Return the [x, y] coordinate for the center point of the cell that contains the specified text.  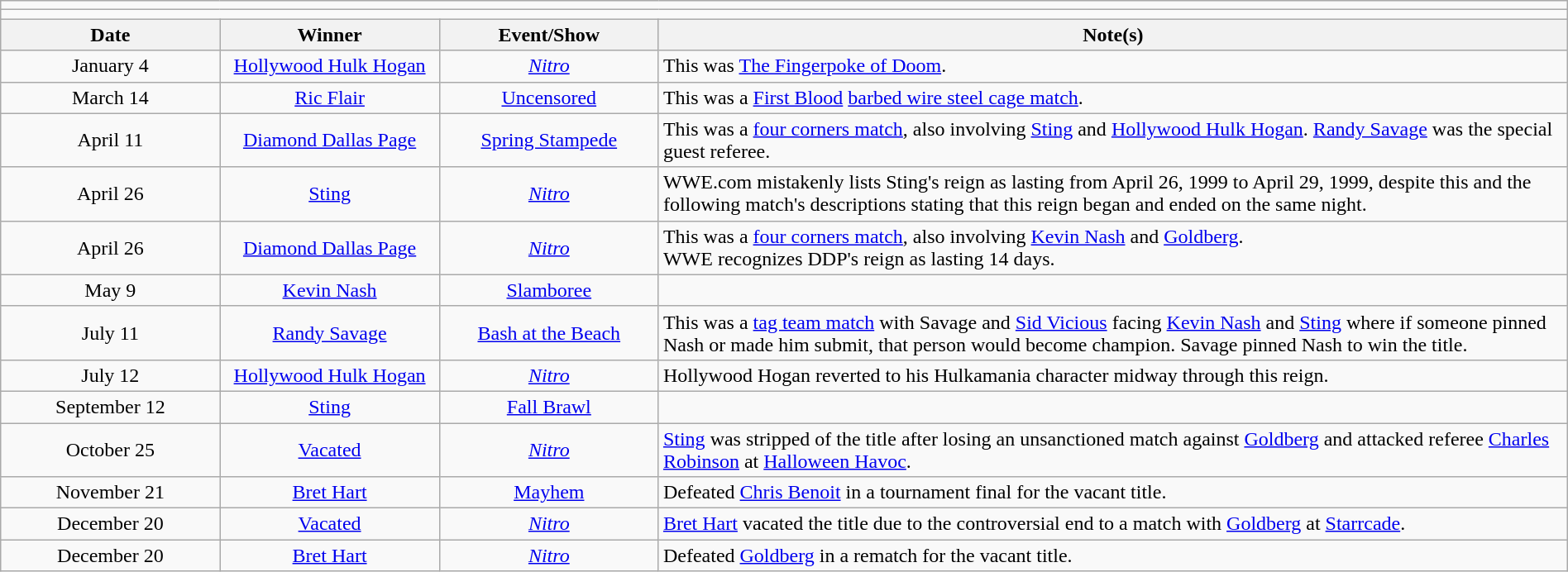
This was a First Blood barbed wire steel cage match. [1113, 98]
Ric Flair [329, 98]
This was a four corners match, also involving Sting and Hollywood Hulk Hogan. Randy Savage was the special guest referee. [1113, 141]
September 12 [111, 407]
January 4 [111, 66]
July 12 [111, 375]
Defeated Chris Benoit in a tournament final for the vacant title. [1113, 493]
July 11 [111, 332]
Kevin Nash [329, 290]
This was The Fingerpoke of Doom. [1113, 66]
Uncensored [549, 98]
March 14 [111, 98]
Defeated Goldberg in a rematch for the vacant title. [1113, 555]
Hollywood Hogan reverted to his Hulkamania character midway through this reign. [1113, 375]
Spring Stampede [549, 141]
April 11 [111, 141]
Event/Show [549, 35]
Slamboree [549, 290]
Fall Brawl [549, 407]
October 25 [111, 450]
Randy Savage [329, 332]
Bret Hart vacated the title due to the controversial end to a match with Goldberg at Starrcade. [1113, 524]
Winner [329, 35]
May 9 [111, 290]
Sting was stripped of the title after losing an unsanctioned match against Goldberg and attacked referee Charles Robinson at Halloween Havoc. [1113, 450]
Mayhem [549, 493]
This was a four corners match, also involving Kevin Nash and Goldberg.WWE recognizes DDP's reign as lasting 14 days. [1113, 248]
Date [111, 35]
November 21 [111, 493]
Note(s) [1113, 35]
Bash at the Beach [549, 332]
